From the cell containing the given text, extract its center point as [X, Y] coordinate. 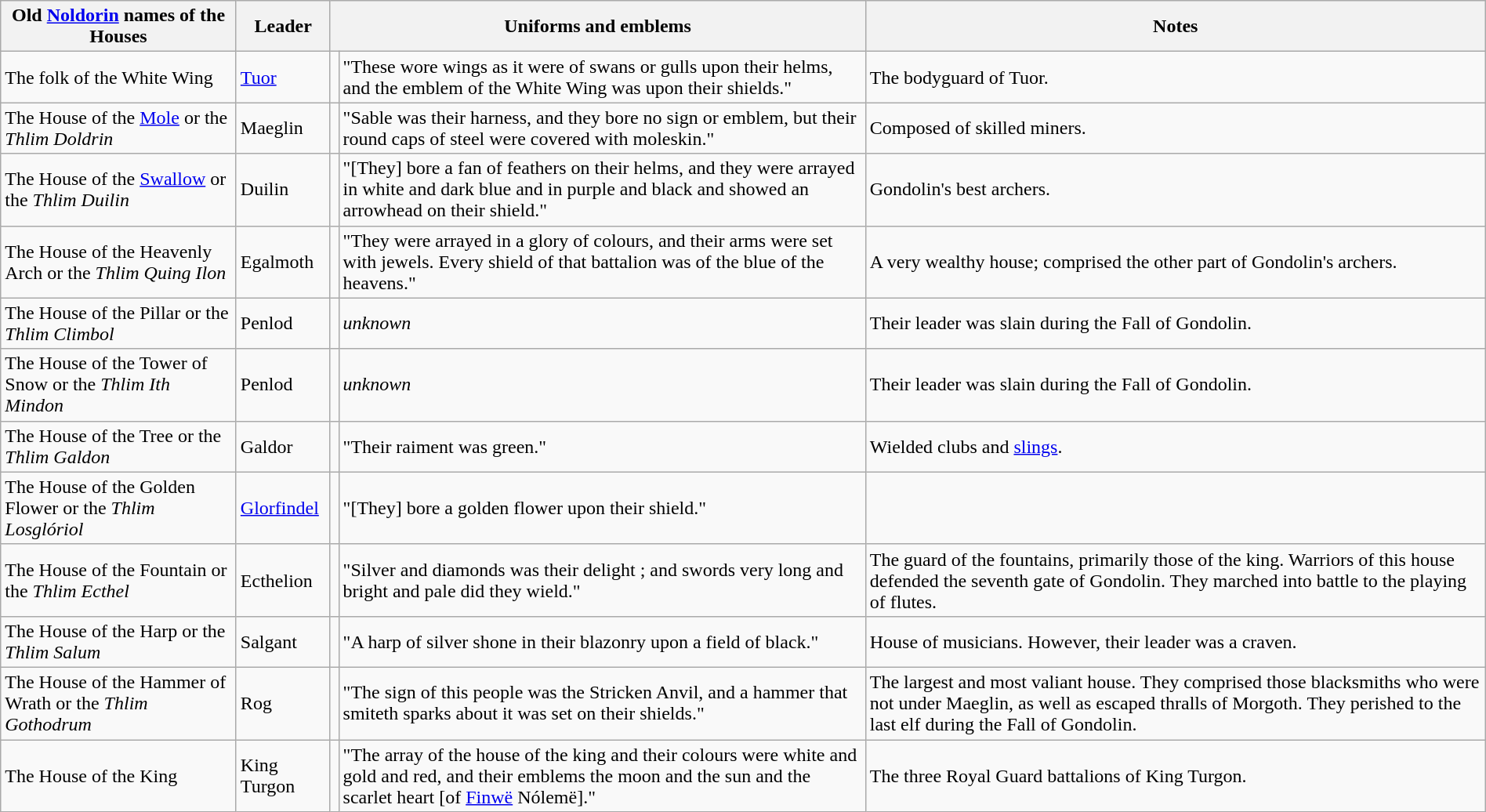
Tuor [283, 77]
"The sign of this people was the Stricken Anvil, and a hammer that smiteth sparks about it was set on their shields." [602, 703]
The House of the Tower of Snow or the Thlim Ith Mindon [119, 385]
"These wore wings as it were of swans or gulls upon their helms, and the emblem of the White Wing was upon their shields." [602, 77]
The House of the Fountain or the Thlim Ecthel [119, 580]
Maeglin [283, 129]
The House of the Hammer of Wrath or the Thlim Gothodrum [119, 703]
Uniforms and emblems [597, 27]
The folk of the White Wing [119, 77]
House of musicians. However, their leader was a craven. [1176, 641]
Galdor [283, 447]
Wielded clubs and slings. [1176, 447]
The three Royal Guard battalions of King Turgon. [1176, 776]
"They were arrayed in a glory of colours, and their arms were set with jewels. Every shield of that battalion was of the blue of the heavens." [602, 262]
Gondolin's best archers. [1176, 190]
Composed of skilled miners. [1176, 129]
King Turgon [283, 776]
Ecthelion [283, 580]
"Silver and diamonds was their delight ; and swords very long and bright and pale did they wield." [602, 580]
The House of the Golden Flower or the Thlim Losglóriol [119, 508]
A very wealthy house; comprised the other part of Gondolin's archers. [1176, 262]
The House of the Tree or the Thlim Galdon [119, 447]
"A harp of silver shone in their blazonry upon a field of black." [602, 641]
"Their raiment was green." [602, 447]
The House of the Swallow or the Thlim Duilin [119, 190]
The House of the Mole or the Thlim Doldrin [119, 129]
"Sable was their harness, and they bore no sign or emblem, but their round caps of steel were covered with moleskin." [602, 129]
Notes [1176, 27]
"[They] bore a golden flower upon their shield." [602, 508]
Leader [283, 27]
Salgant [283, 641]
The House of the Harp or the Thlim Salum [119, 641]
Duilin [283, 190]
Egalmoth [283, 262]
The House of the Heavenly Arch or the Thlim Quing Ilon [119, 262]
The House of the Pillar or the Thlim Climbol [119, 323]
The House of the King [119, 776]
Glorfindel [283, 508]
Old Noldorin names of the Houses [119, 27]
Rog [283, 703]
The bodyguard of Tuor. [1176, 77]
